Provide the [X, Y] coordinate of the cell's center where the given text is located.  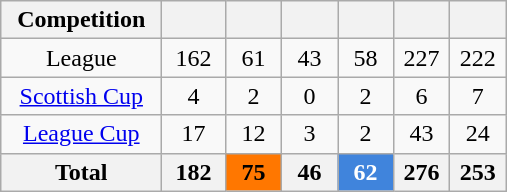
162 [194, 58]
182 [194, 172]
46 [309, 172]
6 [422, 96]
Competition [82, 20]
League [82, 58]
12 [253, 134]
4 [194, 96]
61 [253, 58]
75 [253, 172]
League Cup [82, 134]
222 [478, 58]
3 [309, 134]
276 [422, 172]
227 [422, 58]
7 [478, 96]
62 [366, 172]
Scottish Cup [82, 96]
24 [478, 134]
58 [366, 58]
253 [478, 172]
Total [82, 172]
0 [309, 96]
17 [194, 134]
